From the cell containing the given text, extract its center point as (x, y) coordinate. 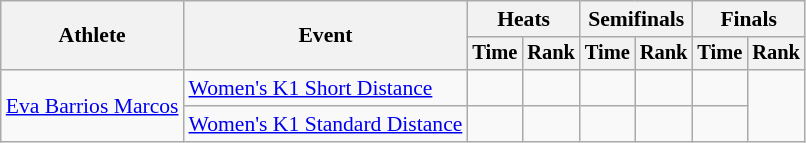
Eva Barrios Marcos (92, 106)
Athlete (92, 36)
Semifinals (636, 19)
Finals (748, 19)
Event (326, 36)
Women's K1 Standard Distance (326, 124)
Heats (523, 19)
Women's K1 Short Distance (326, 88)
